Search for the cell housing the specified text and yield its (X, Y) center coordinate. 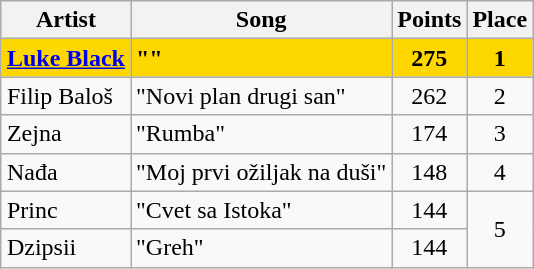
"Novi plan drugi san" (260, 96)
Zejna (66, 134)
Place (500, 20)
Luke Black (66, 58)
Filip Baloš (66, 96)
Nađa (66, 172)
"Cvet sa Istoka" (260, 210)
"Moj prvi ožiljak na duši" (260, 172)
"" (260, 58)
Dzipsii (66, 248)
"Rumba" (260, 134)
5 (500, 229)
Points (430, 20)
4 (500, 172)
Song (260, 20)
262 (430, 96)
174 (430, 134)
Artist (66, 20)
275 (430, 58)
"Greh" (260, 248)
148 (430, 172)
1 (500, 58)
3 (500, 134)
Princ (66, 210)
2 (500, 96)
